For the text-containing cell, return its midpoint in [X, Y] coordinate format. 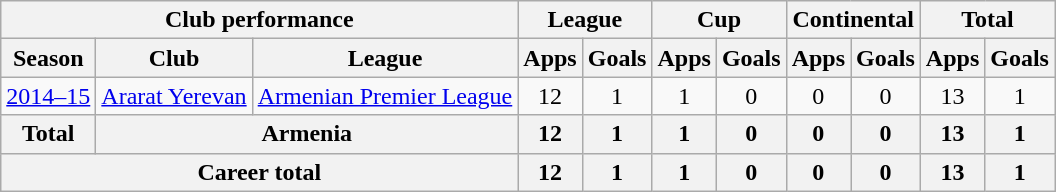
Cup [719, 20]
2014–15 [48, 96]
Club performance [260, 20]
Armenia [307, 134]
Season [48, 58]
Ararat Yerevan [174, 96]
Club [174, 58]
Armenian Premier League [385, 96]
Career total [260, 172]
Continental [853, 20]
